Output the [x, y] coordinate of the center of the cell containing the given text.  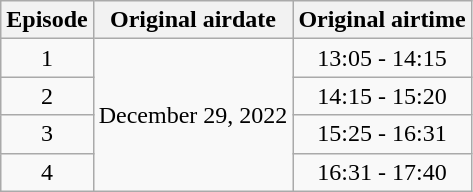
2 [47, 96]
3 [47, 134]
4 [47, 172]
13:05 - 14:15 [382, 58]
December 29, 2022 [193, 115]
Original airtime [382, 20]
14:15 - 15:20 [382, 96]
Original airdate [193, 20]
1 [47, 58]
16:31 - 17:40 [382, 172]
Episode [47, 20]
15:25 - 16:31 [382, 134]
